Locate the cell with the specified text and output its [x, y] center coordinate. 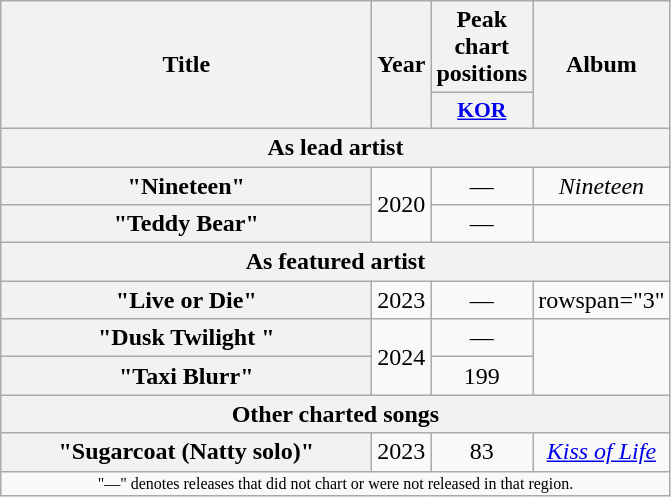
"Nineteen" [186, 185]
As featured artist [336, 262]
"Taxi Blurr" [186, 376]
Nineteen [602, 185]
Other charted songs [336, 414]
"Live or Die" [186, 300]
2020 [402, 204]
As lead artist [336, 147]
Year [402, 65]
Kiss of Life [602, 452]
83 [482, 452]
Album [602, 65]
"Teddy Bear" [186, 224]
"Sugarcoat (Natty solo)" [186, 452]
Title [186, 65]
rowspan="3" [602, 300]
Peak chart positions [482, 47]
2024 [402, 357]
KOR [482, 111]
"—" denotes releases that did not chart or were not released in that region. [336, 483]
"Dusk Twilight " [186, 338]
199 [482, 376]
